Locate the cell with the specified text and output its [X, Y] center coordinate. 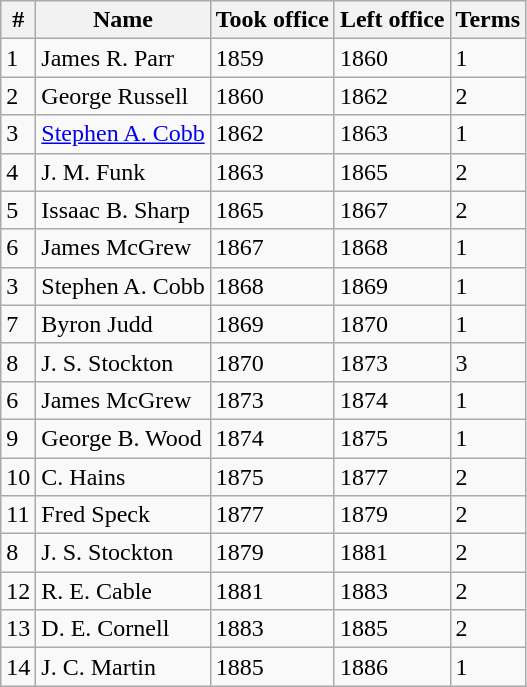
C. Hains [123, 477]
Took office [272, 20]
5 [18, 210]
7 [18, 324]
12 [18, 591]
J. C. Martin [123, 667]
Left office [392, 20]
George Russell [123, 96]
# [18, 20]
Issaac B. Sharp [123, 210]
Byron Judd [123, 324]
James R. Parr [123, 58]
11 [18, 515]
14 [18, 667]
10 [18, 477]
9 [18, 438]
George B. Wood [123, 438]
13 [18, 629]
D. E. Cornell [123, 629]
R. E. Cable [123, 591]
1859 [272, 58]
1886 [392, 667]
J. M. Funk [123, 172]
Name [123, 20]
4 [18, 172]
Fred Speck [123, 515]
Terms [488, 20]
